Return the [X, Y] coordinate for the center point of the cell that contains the specified text.  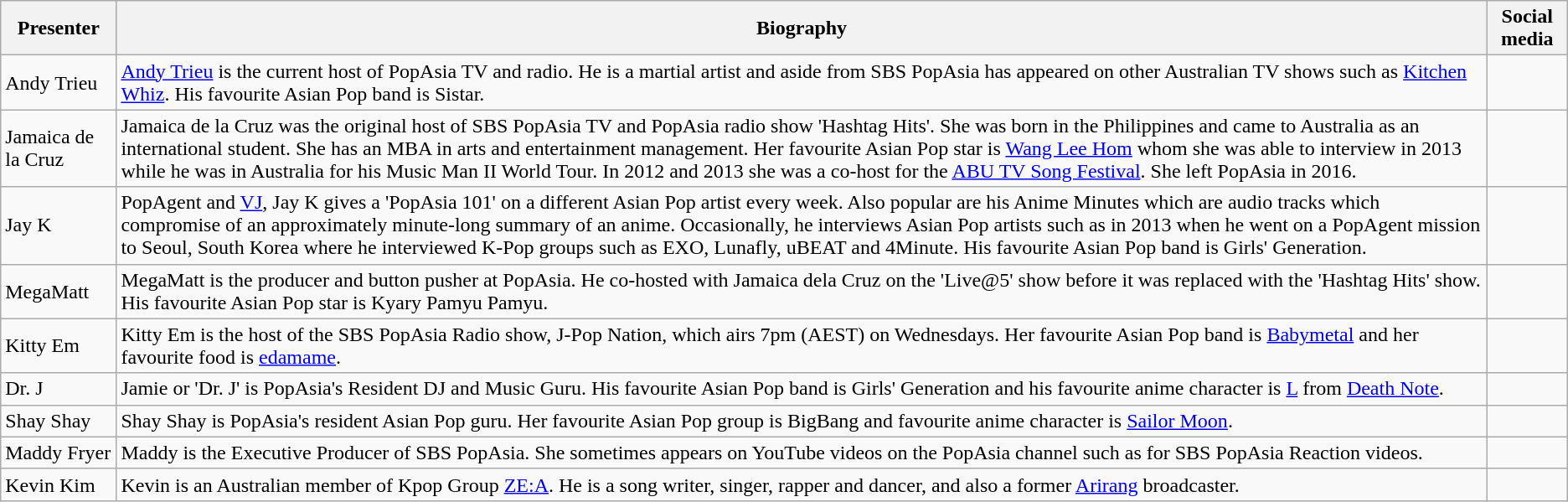
Kevin Kim [59, 484]
Social media [1527, 28]
MegaMatt [59, 292]
Shay Shay is PopAsia's resident Asian Pop guru. Her favourite Asian Pop group is BigBang and favourite anime character is Sailor Moon. [802, 421]
Jamaica de la Cruz [59, 148]
Kitty Em [59, 345]
Andy Trieu [59, 82]
Jay K [59, 225]
Kevin is an Australian member of Kpop Group ZE:A. He is a song writer, singer, rapper and dancer, and also a former Arirang broadcaster. [802, 484]
Biography [802, 28]
Presenter [59, 28]
Dr. J [59, 389]
Maddy Fryer [59, 453]
Shay Shay [59, 421]
